Return the (x, y) coordinate for the center point of the cell that contains the specified text.  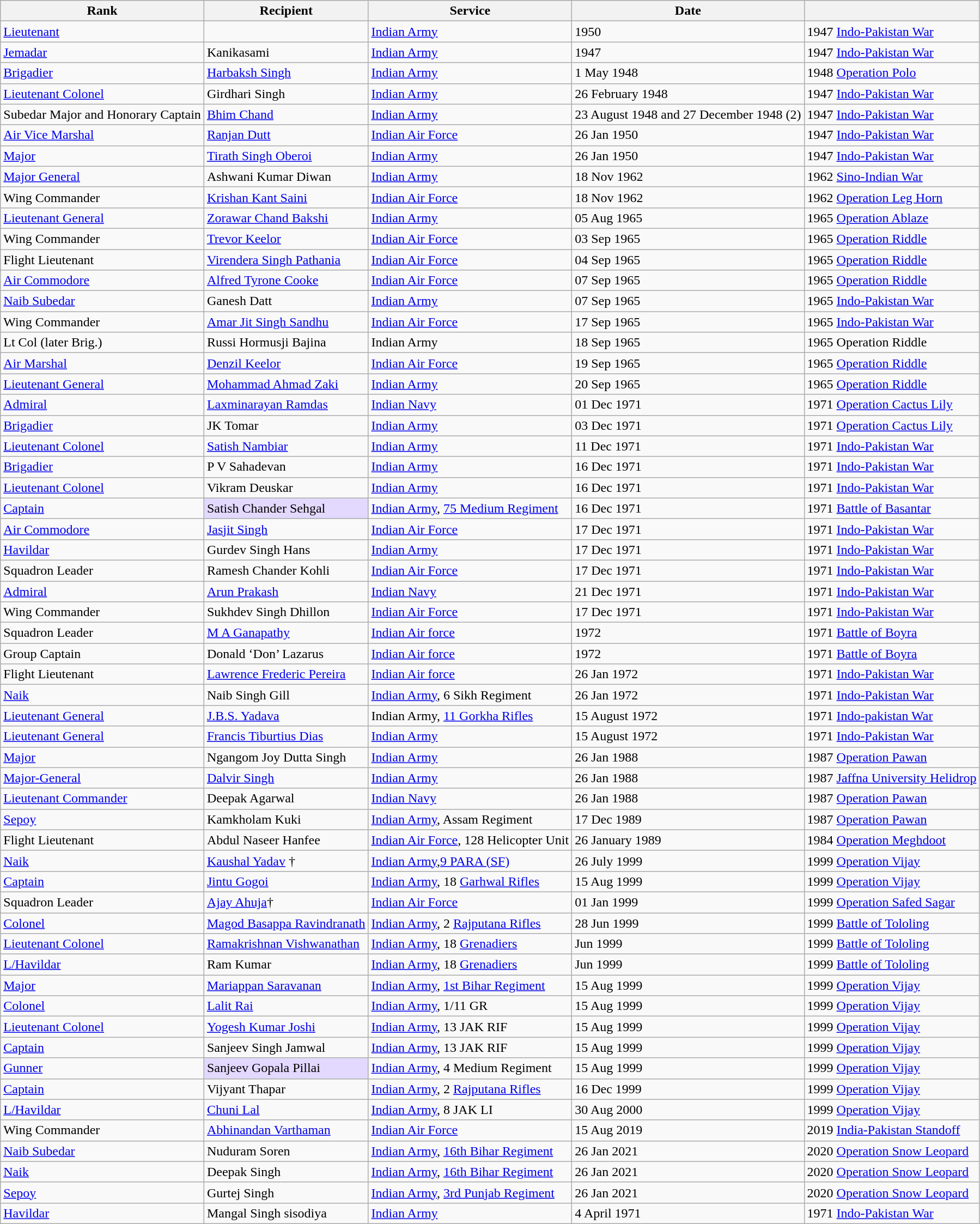
Jemadar (102, 52)
Ashwani Kumar Diwan (286, 176)
Major-General (102, 778)
Magod Basappa Ravindranath (286, 923)
20 Sep 1965 (688, 384)
Ranjan Dutt (286, 135)
Lieutenant Commander (102, 799)
28 Jun 1999 (688, 923)
1948 Operation Polo (892, 73)
01 Dec 1971 (688, 405)
Kaushal Yadav † (286, 861)
1965 Operation Ablaze (892, 218)
JK Tomar (286, 425)
Mohammad Ahmad Zaki (286, 384)
15 Aug 2019 (688, 1130)
Indian Army, 18 Garhwal Rifles (470, 881)
Gurtej Singh (286, 1192)
1971 Battle of Basantar (892, 508)
Gurdev Singh Hans (286, 550)
Lawrence Frederic Pereira (286, 674)
Ajay Ahuja† (286, 902)
1962 Operation Leg Horn (892, 197)
Ganesh Datt (286, 301)
Subedar Major and Honorary Captain (102, 114)
Ngangom Joy Dutta Singh (286, 757)
Mariappan Saravanan (286, 985)
1962 Sino-Indian War (892, 176)
2019 India-Pakistan Standoff (892, 1130)
26 February 1948 (688, 94)
21 Dec 1971 (688, 591)
17 Sep 1965 (688, 322)
05 Aug 1965 (688, 218)
Vikram Deuskar (286, 488)
Rank (102, 11)
4 April 1971 (688, 1213)
Indian Army,9 PARA (SF) (470, 861)
Indian Army, 6 Sikh Regiment (470, 695)
Sanjeev Singh Jamwal (286, 1048)
Zorawar Chand Bakshi (286, 218)
Virendera Singh Pathania (286, 260)
J.B.S. Yadava (286, 716)
Dalvir Singh (286, 778)
Denzil Keelor (286, 363)
Laxminarayan Ramdas (286, 405)
1999 Operation Safed Sagar (892, 902)
1950 (688, 32)
Satish Chander Sehgal (286, 508)
Ram Kumar (286, 965)
1984 Operation Meghdoot (892, 840)
Air Marshal (102, 363)
Chuni Lal (286, 1110)
Arun Prakash (286, 591)
Harbaksh Singh (286, 73)
1947 (688, 52)
30 Aug 2000 (688, 1110)
04 Sep 1965 (688, 260)
Ramakrishnan Vishwanathan (286, 944)
Bhim Chand (286, 114)
Recipient (286, 11)
Vijyant Thapar (286, 1089)
M A Ganapathy (286, 633)
P V Sahadevan (286, 467)
Francis Tiburtius Dias (286, 736)
Service (470, 11)
Naib Singh Gill (286, 695)
Deepak Agarwal (286, 799)
01 Jan 1999 (688, 902)
Indian Army, Assam Regiment (470, 819)
Jasjit Singh (286, 529)
Sukhdev Singh Dhillon (286, 612)
Abhinandan Varthaman (286, 1130)
Gunner (102, 1068)
Russi Hormusji Bajina (286, 343)
Nuduram Soren (286, 1151)
Girdhari Singh (286, 94)
Indian Army, 4 Medium Regiment (470, 1068)
23 August 1948 and 27 December 1948 (2) (688, 114)
Abdul Naseer Hanfee (286, 840)
Indian Army, 1/11 GR (470, 1006)
1971 Indo-pakistan War (892, 716)
Major General (102, 176)
Yogesh Kumar Joshi (286, 1027)
Trevor Keelor (286, 239)
Amar Jit Singh Sandhu (286, 322)
Air Vice Marshal (102, 135)
Satish Nambiar (286, 446)
11 Dec 1971 (688, 446)
Ramesh Chander Kohli (286, 570)
Lieutenant (102, 32)
1 May 1948 (688, 73)
17 Dec 1989 (688, 819)
19 Sep 1965 (688, 363)
Mangal Singh sisodiya (286, 1213)
Group Captain (102, 654)
18 Sep 1965 (688, 343)
03 Dec 1971 (688, 425)
Indian Army, 11 Gorkha Rifles (470, 716)
Lt Col (later Brig.) (102, 343)
Lalit Rai (286, 1006)
03 Sep 1965 (688, 239)
Krishan Kant Saini (286, 197)
16 Dec 1999 (688, 1089)
Indian Army, 8 JAK LI (470, 1110)
Sanjeev Gopala Pillai (286, 1068)
1987 Jaffna University Helidrop (892, 778)
Donald ‘Don’ Lazarus (286, 654)
Jintu Gogoi (286, 881)
Kanikasami (286, 52)
26 July 1999 (688, 861)
Tirath Singh Oberoi (286, 156)
Alfred Tyrone Cooke (286, 281)
Indian Army, 3rd Punjab Regiment (470, 1192)
Indian Air Force, 128 Helicopter Unit (470, 840)
Indian Army, 1st Bihar Regiment (470, 985)
Date (688, 11)
Indian Army, 75 Medium Regiment (470, 508)
Kamkholam Kuki (286, 819)
26 January 1989 (688, 840)
Deepak Singh (286, 1172)
